Return (x, y) of the center of cell containing provided text 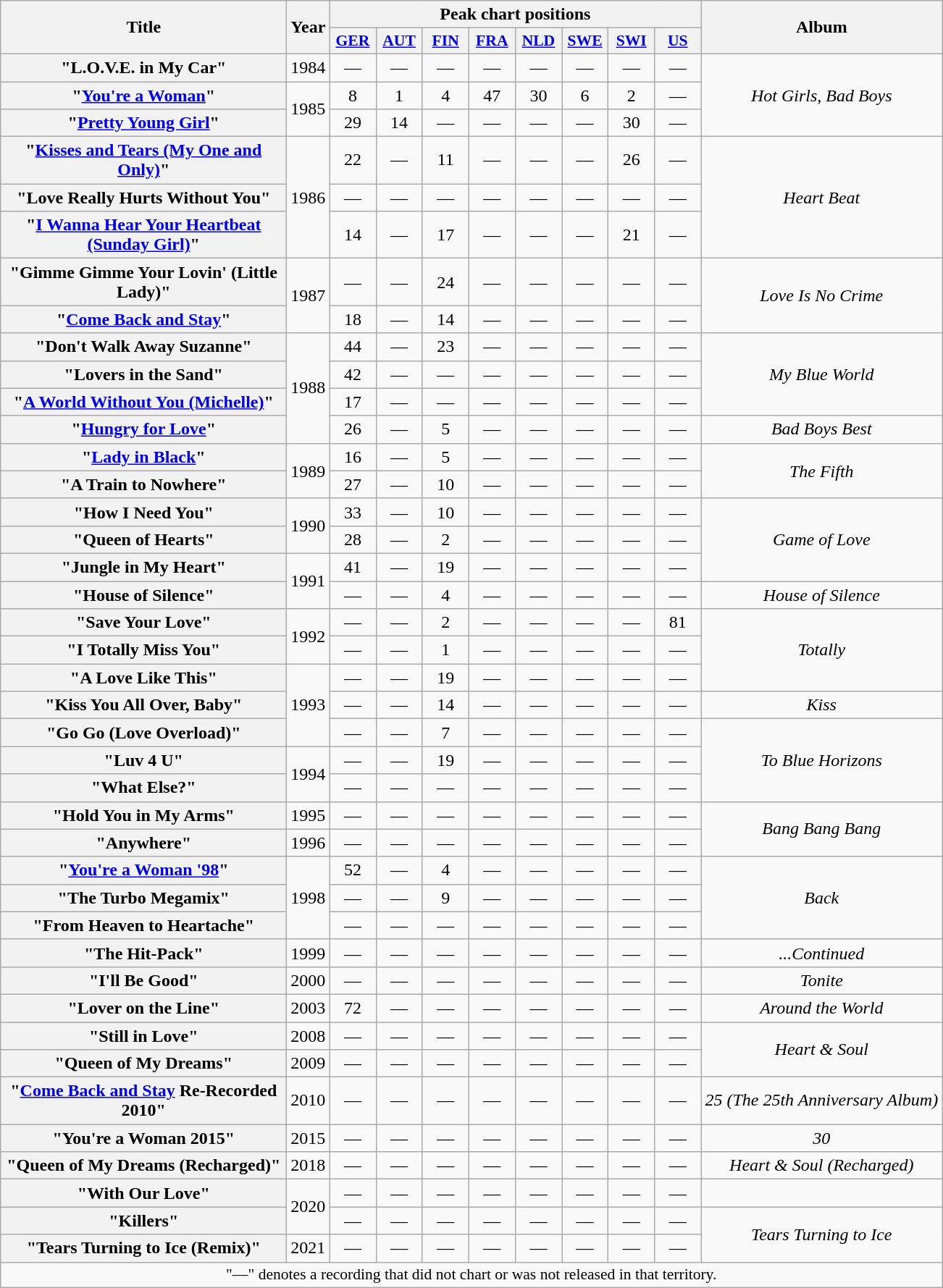
"Lovers in the Sand" (143, 374)
"A Love Like This" (143, 678)
23 (445, 347)
2010 (309, 1100)
Totally (821, 650)
16 (353, 457)
To Blue Horizons (821, 760)
29 (353, 123)
"Don't Walk Away Suzanne" (143, 347)
2021 (309, 1248)
1984 (309, 67)
2003 (309, 1008)
"From Heaven to Heartache" (143, 925)
Heart Beat (821, 198)
"I Totally Miss You" (143, 650)
Back (821, 898)
2018 (309, 1166)
27 (353, 484)
AUT (399, 41)
Tonite (821, 980)
1991 (309, 581)
42 (353, 374)
8 (353, 95)
33 (353, 512)
SWI (632, 41)
52 (353, 870)
My Blue World (821, 374)
"A Train to Nowhere" (143, 484)
"I Wanna Hear Your Heartbeat (Sunday Girl)" (143, 235)
"Jungle in My Heart" (143, 567)
"What Else?" (143, 788)
"Luv 4 U" (143, 760)
The Fifth (821, 471)
"Kiss You All Over, Baby" (143, 705)
47 (492, 95)
Title (143, 28)
...Continued (821, 953)
NLD (538, 41)
"You're a Woman" (143, 95)
1987 (309, 295)
1990 (309, 526)
22 (353, 161)
"Come Back and Stay Re-Recorded 2010" (143, 1100)
28 (353, 539)
"The Hit-Pack" (143, 953)
1985 (309, 109)
"Love Really Hurts Without You" (143, 198)
25 (The 25th Anniversary Album) (821, 1100)
"Still in Love" (143, 1036)
1995 (309, 815)
"Queen of My Dreams" (143, 1064)
"With Our Love" (143, 1193)
2015 (309, 1138)
"Queen of Hearts" (143, 539)
"Gimme Gimme Your Lovin' (Little Lady)" (143, 282)
"I'll Be Good" (143, 980)
"House of Silence" (143, 594)
7 (445, 733)
"L.O.V.E. in My Car" (143, 67)
FRA (492, 41)
44 (353, 347)
"Queen of My Dreams (Recharged)" (143, 1166)
24 (445, 282)
81 (678, 623)
"The Turbo Megamix" (143, 898)
"Come Back and Stay" (143, 319)
US (678, 41)
1996 (309, 843)
"—" denotes a recording that did not chart or was not released in that territory. (471, 1275)
Heart & Soul (Recharged) (821, 1166)
Hot Girls, Bad Boys (821, 95)
41 (353, 567)
9 (445, 898)
"Go Go (Love Overload)" (143, 733)
Game of Love (821, 539)
"How I Need You" (143, 512)
1986 (309, 198)
21 (632, 235)
1998 (309, 898)
"Killers" (143, 1221)
Year (309, 28)
Heart & Soul (821, 1050)
72 (353, 1008)
Bang Bang Bang (821, 829)
18 (353, 319)
FIN (445, 41)
"Lady in Black" (143, 457)
Around the World (821, 1008)
Bad Boys Best (821, 429)
1999 (309, 953)
"A World Without You (Michelle)" (143, 402)
"Lover on the Line" (143, 1008)
"Anywhere" (143, 843)
Peak chart positions (516, 14)
Kiss (821, 705)
2000 (309, 980)
1989 (309, 471)
Love Is No Crime (821, 295)
"Kisses and Tears (My One and Only)" (143, 161)
1994 (309, 774)
"You're a Woman 2015" (143, 1138)
House of Silence (821, 594)
2009 (309, 1064)
"Save Your Love" (143, 623)
SWE (585, 41)
1993 (309, 705)
"Hold You in My Arms" (143, 815)
Album (821, 28)
6 (585, 95)
1992 (309, 636)
2008 (309, 1036)
2020 (309, 1207)
Tears Turning to Ice (821, 1234)
"Pretty Young Girl" (143, 123)
"You're a Woman '98" (143, 870)
11 (445, 161)
"Hungry for Love" (143, 429)
"Tears Turning to Ice (Remix)" (143, 1248)
GER (353, 41)
1988 (309, 388)
